From the cell containing the given text, extract its center point as [X, Y] coordinate. 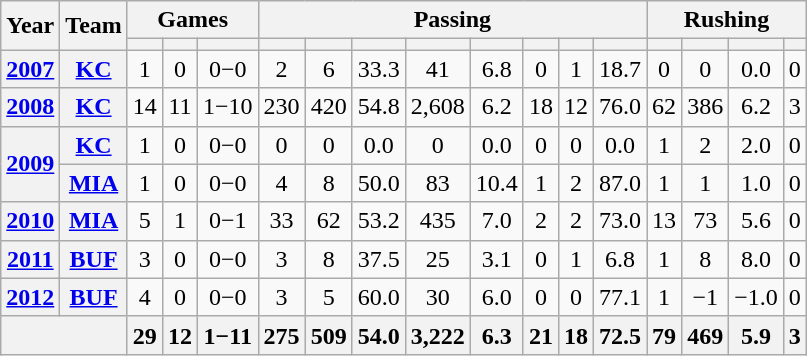
3.1 [496, 259]
Rushing [727, 20]
60.0 [378, 297]
Passing [452, 20]
13 [664, 221]
2.0 [756, 145]
Team [94, 26]
386 [706, 107]
275 [282, 335]
2011 [30, 259]
5.6 [756, 221]
29 [144, 335]
509 [328, 335]
6 [328, 69]
2008 [30, 107]
2010 [30, 221]
83 [438, 183]
6.0 [496, 297]
0−1 [228, 221]
76.0 [620, 107]
1.0 [756, 183]
6.3 [496, 335]
73.0 [620, 221]
2,608 [438, 107]
50.0 [378, 183]
11 [180, 107]
2012 [30, 297]
3,222 [438, 335]
18.7 [620, 69]
420 [328, 107]
21 [540, 335]
−1 [706, 297]
7.0 [496, 221]
1−10 [228, 107]
41 [438, 69]
73 [706, 221]
87.0 [620, 183]
30 [438, 297]
54.0 [378, 335]
8.0 [756, 259]
435 [438, 221]
−1.0 [756, 297]
77.1 [620, 297]
72.5 [620, 335]
54.8 [378, 107]
37.5 [378, 259]
10.4 [496, 183]
469 [706, 335]
Games [192, 20]
14 [144, 107]
Year [30, 26]
33.3 [378, 69]
2009 [30, 164]
33 [282, 221]
79 [664, 335]
53.2 [378, 221]
25 [438, 259]
5.9 [756, 335]
2007 [30, 69]
230 [282, 107]
1−11 [228, 335]
